Capture the cell that displays the provided text and extract its [X, Y] central coordinate. 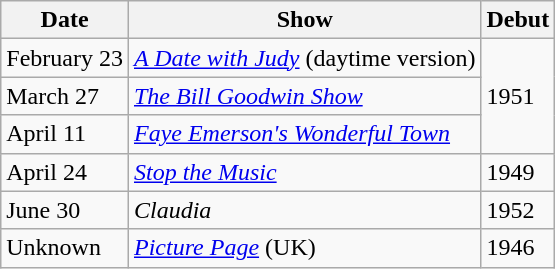
Date [65, 20]
Faye Emerson's Wonderful Town [304, 134]
Unknown [65, 248]
Stop the Music [304, 172]
1951 [518, 96]
Picture Page (UK) [304, 248]
April 24 [65, 172]
February 23 [65, 58]
1952 [518, 210]
April 11 [65, 134]
March 27 [65, 96]
1946 [518, 248]
Show [304, 20]
The Bill Goodwin Show [304, 96]
A Date with Judy (daytime version) [304, 58]
Debut [518, 20]
June 30 [65, 210]
Claudia [304, 210]
1949 [518, 172]
